Locate the cell with the specified text and output its [x, y] center coordinate. 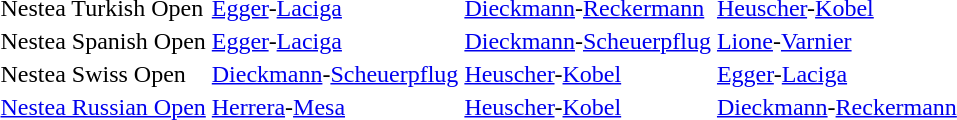
Heuscher-Kobel [588, 74]
Egger-Laciga [335, 41]
